Provide the (x, y) coordinate of the cell's center where the given text is located.  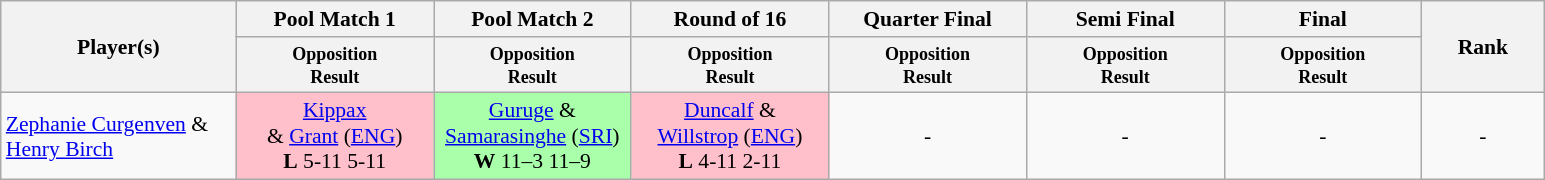
Pool Match 1 (335, 19)
Semi Final (1125, 19)
Rank (1484, 47)
Quarter Final (928, 19)
Kippax& Grant (ENG)L 5-11 5-11 (335, 136)
Final (1323, 19)
Zephanie Curgenven &Henry Birch (118, 136)
Player(s) (118, 47)
Guruge &Samarasinghe (SRI)W 11–3 11–9 (533, 136)
Pool Match 2 (533, 19)
Duncalf &Willstrop (ENG)L 4-11 2-11 (730, 136)
Round of 16 (730, 19)
